Find where the given text appears and provide that cell's center as [x, y] coordinate. 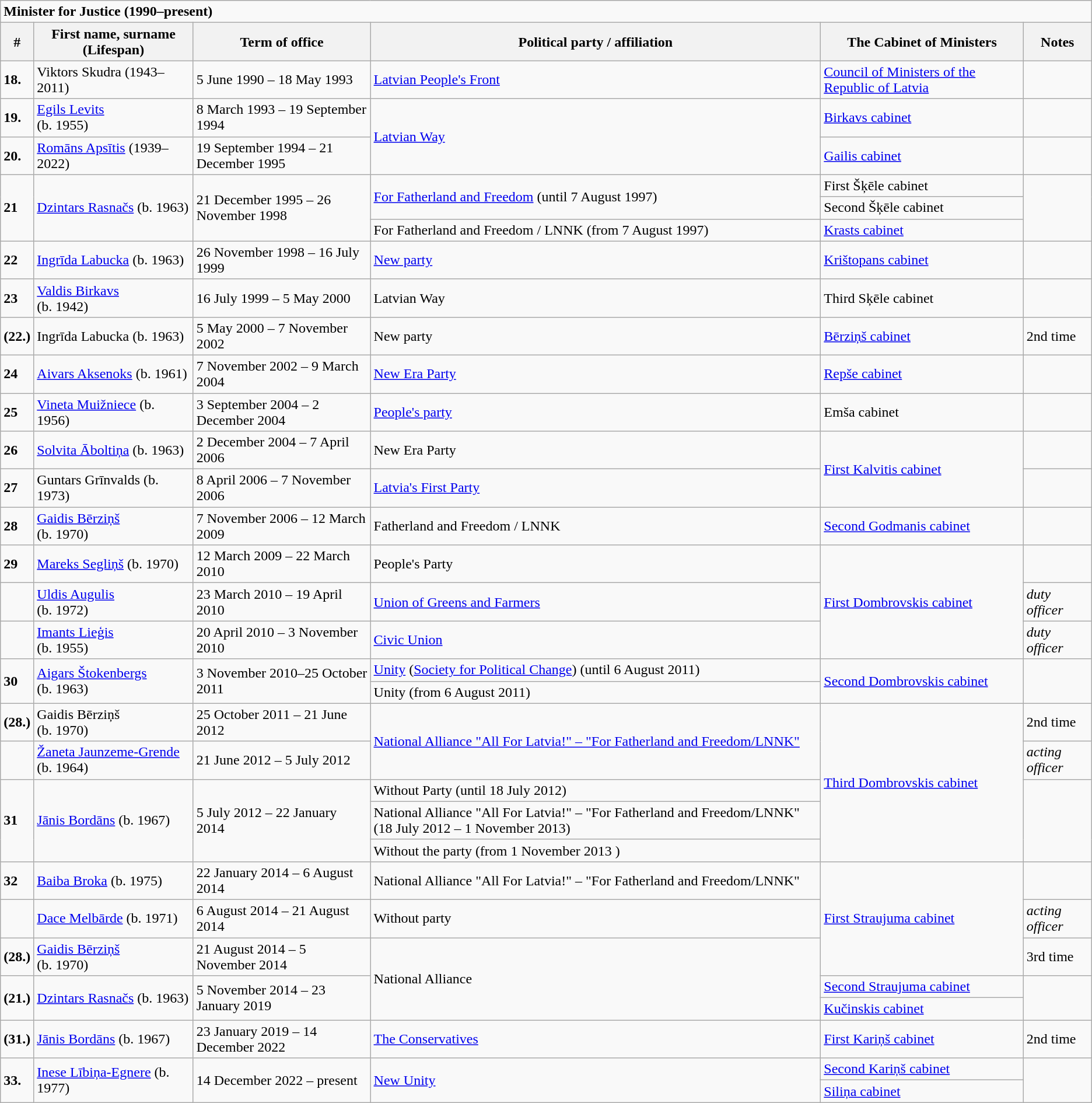
27 [17, 488]
First Kariņš cabinet [922, 1039]
# [17, 42]
Birkavs cabinet [922, 118]
Kučinskis cabinet [922, 1009]
Krasts cabinet [922, 230]
Minister for Justice (1990–present) [546, 12]
Without party [596, 919]
Romāns Apsītis (1939–2022) [113, 155]
First name, surname (Lifespan) [113, 42]
(22.) [17, 336]
Imants Lieģis(b. 1955) [113, 640]
26 [17, 451]
For Fatherland and Freedom (until 7 August 1997) [596, 197]
(31.) [17, 1039]
3rd time [1057, 956]
Second Straujuma cabinet [922, 987]
Baiba Broka (b. 1975) [113, 880]
21 December 1995 – 26 November 1998 [282, 208]
Dace Melbārde (b. 1971) [113, 919]
7 November 2002 – 9 March 2004 [282, 374]
Council of Ministers of the Republic of Latvia [922, 79]
Second Dombrovskis cabinet [922, 681]
New Unity [596, 1080]
Inese Lībiņa-Egnere (b. 1977) [113, 1080]
Second Šķēle cabinet [922, 208]
Repše cabinet [922, 374]
Valdis Birkavs(b. 1942) [113, 298]
20. [17, 155]
28 [17, 526]
23 January 2019 – 14 December 2022 [282, 1039]
19 September 1994 – 21 December 1995 [282, 155]
First Straujuma cabinet [922, 919]
Gailis cabinet [922, 155]
Second Godmanis cabinet [922, 526]
Solvita Āboltiņa (b. 1963) [113, 451]
Aivars Aksenoks (b. 1961) [113, 374]
32 [17, 880]
National Alliance [596, 978]
30 [17, 681]
5 May 2000 – 7 November 2002 [282, 336]
Second Kariņš cabinet [922, 1069]
Siliņa cabinet [922, 1091]
For Fatherland and Freedom / LNNK (from 7 August 1997) [596, 230]
First Dombrovskis cabinet [922, 602]
First Kalvitis cabinet [922, 469]
Krištopans cabinet [922, 260]
21 August 2014 – 5 November 2014 [282, 956]
Term of office [282, 42]
Without the party (from 1 November 2013 ) [596, 850]
Political party / affiliation [596, 42]
5 July 2012 – 22 January 2014 [282, 821]
23 [17, 298]
8 April 2006 – 7 November 2006 [282, 488]
31 [17, 821]
Third Sķēle cabinet [922, 298]
Third Dombrovskis cabinet [922, 782]
5 November 2014 – 23 January 2019 [282, 998]
Bērziņš cabinet [922, 336]
Notes [1057, 42]
3 September 2004 – 2 December 2004 [282, 412]
20 April 2010 – 3 November 2010 [282, 640]
Civic Union [596, 640]
The Cabinet of Ministers [922, 42]
6 August 2014 – 21 August 2014 [282, 919]
5 June 1990 – 18 May 1993 [282, 79]
The Conservatives [596, 1039]
2 December 2004 – 7 April 2006 [282, 451]
14 December 2022 – present [282, 1080]
Union of Greens and Farmers [596, 602]
People's Party [596, 564]
7 November 2006 – 12 March 2009 [282, 526]
Guntars Grīnvalds (b. 1973) [113, 488]
8 March 1993 – 19 September 1994 [282, 118]
18. [17, 79]
22 [17, 260]
Emša cabinet [922, 412]
21 [17, 208]
29 [17, 564]
People's party [596, 412]
25 [17, 412]
Žaneta Jaunzeme-Grende (b. 1964) [113, 760]
23 March 2010 – 19 April 2010 [282, 602]
22 January 2014 – 6 August 2014 [282, 880]
Unity (Society for Political Change) (until 6 August 2011) [596, 670]
Latvian People's Front [596, 79]
21 June 2012 – 5 July 2012 [282, 760]
19. [17, 118]
Without Party (until 18 July 2012) [596, 790]
Vineta Muižniece (b. 1956) [113, 412]
25 October 2011 – 21 June 2012 [282, 722]
16 July 1999 – 5 May 2000 [282, 298]
26 November 1998 – 16 July 1999 [282, 260]
Egils Levits(b. 1955) [113, 118]
3 November 2010–25 October 2011 [282, 681]
Mareks Segliņš (b. 1970) [113, 564]
Fatherland and Freedom / LNNK [596, 526]
Uldis Augulis(b. 1972) [113, 602]
12 March 2009 – 22 March 2010 [282, 564]
Aigars Štokenbergs(b. 1963) [113, 681]
24 [17, 374]
Unity (from 6 August 2011) [596, 692]
(21.) [17, 998]
33. [17, 1080]
National Alliance "All For Latvia!" – "For Fatherland and Freedom/LNNK" (18 July 2012 – 1 November 2013) [596, 821]
Latvia's First Party [596, 488]
Viktors Skudra (1943–2011) [113, 79]
First Šķēle cabinet [922, 186]
